Return the [X, Y] coordinate for the center point of the cell that contains the specified text.  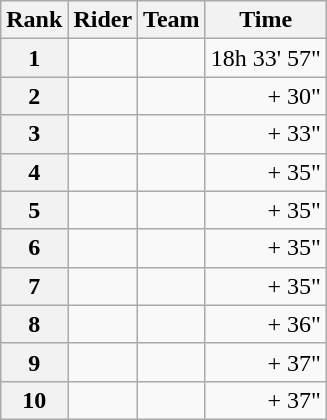
8 [34, 324]
5 [34, 210]
Team [172, 20]
+ 36" [266, 324]
Time [266, 20]
3 [34, 134]
6 [34, 248]
10 [34, 400]
Rank [34, 20]
+ 33" [266, 134]
2 [34, 96]
18h 33' 57" [266, 58]
7 [34, 286]
4 [34, 172]
Rider [103, 20]
1 [34, 58]
9 [34, 362]
+ 30" [266, 96]
